Detect which cell encompasses the target text, then output its [X, Y] center coordinate. 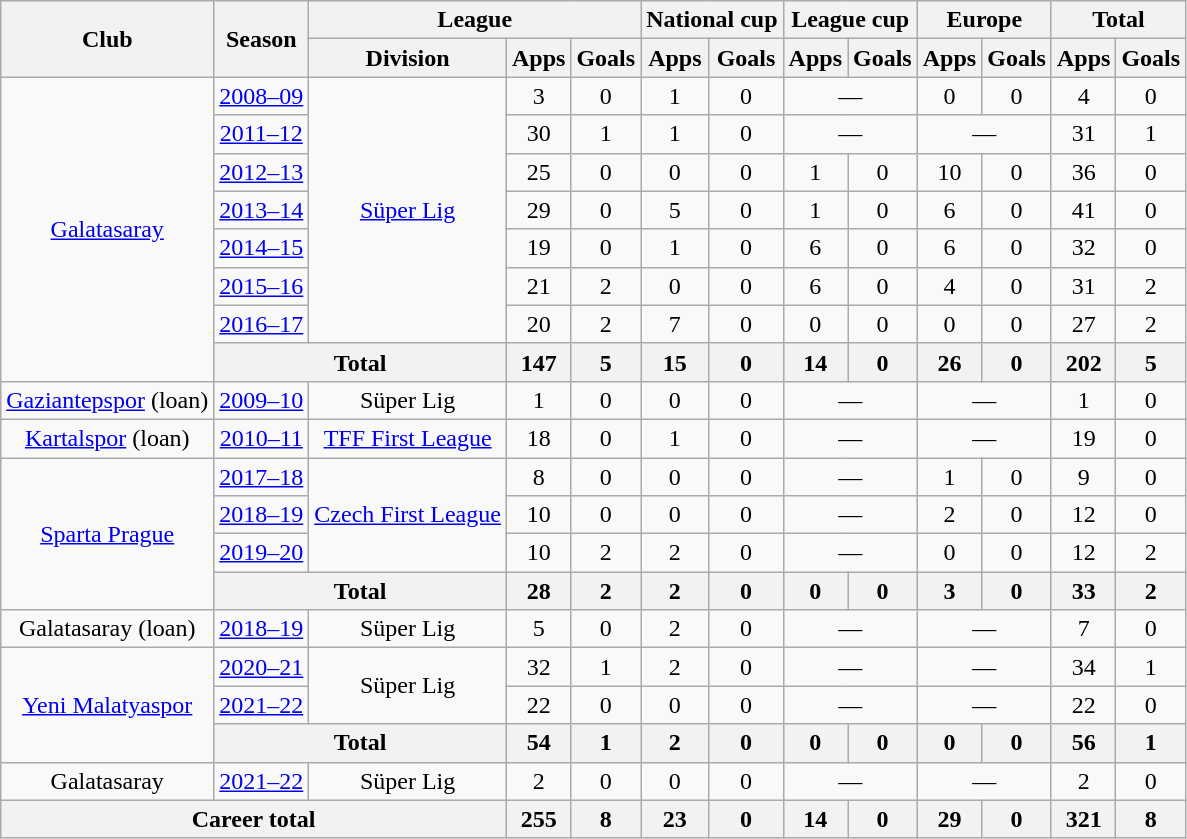
2010–11 [262, 438]
Europe [984, 20]
2020–21 [262, 667]
27 [1083, 324]
23 [675, 819]
League cup [850, 20]
41 [1083, 210]
Season [262, 39]
255 [538, 819]
21 [538, 286]
25 [538, 172]
202 [1083, 362]
Career total [254, 819]
Czech First League [408, 515]
36 [1083, 172]
26 [949, 362]
15 [675, 362]
56 [1083, 743]
18 [538, 438]
2016–17 [262, 324]
147 [538, 362]
2009–10 [262, 400]
Kartalspor (loan) [108, 438]
2008–09 [262, 96]
2015–16 [262, 286]
Sparta Prague [108, 534]
2012–13 [262, 172]
National cup [712, 20]
28 [538, 591]
TFF First League [408, 438]
Division [408, 58]
321 [1083, 819]
9 [1083, 477]
34 [1083, 667]
30 [538, 134]
33 [1083, 591]
Galatasaray (loan) [108, 629]
20 [538, 324]
54 [538, 743]
Gaziantepspor (loan) [108, 400]
Club [108, 39]
League [475, 20]
2014–15 [262, 248]
2017–18 [262, 477]
2011–12 [262, 134]
2019–20 [262, 553]
Yeni Malatyaspor [108, 705]
2013–14 [262, 210]
